Detect which cell encompasses the target text, then output its [x, y] center coordinate. 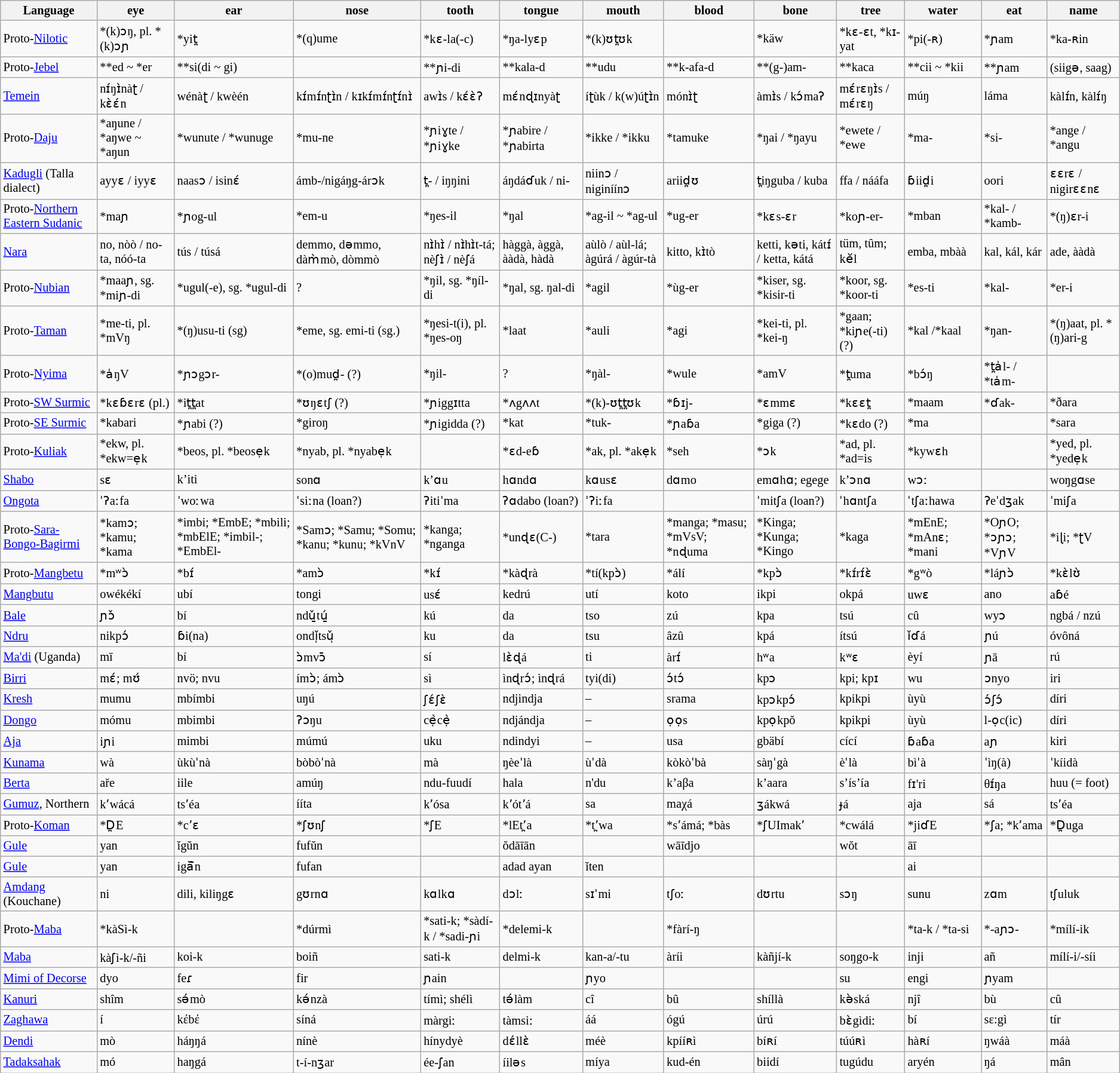
*ɔk [795, 452]
*(ŋ)aat, pl. *(ŋ)ari-g [1084, 331]
ˈmiʃa [1084, 501]
*me-ti, pl. *mVŋ [135, 331]
ée-ʃan [460, 1062]
ɓaɓa [943, 741]
í [135, 1020]
Kresh [49, 699]
sí [460, 657]
kʼwácá [135, 804]
koto [708, 594]
*ewete / *ewe [871, 138]
**ed ~ *er [135, 67]
ɲú [1014, 636]
kʷɛ [871, 657]
engi [943, 977]
íilǝs [541, 1062]
ọọs [708, 721]
ùkùˈnà [234, 762]
kə́nzà [357, 999]
shîm [135, 999]
íʈùk / k(w)úʈɪ̀n [623, 96]
*kanga; *nganga [460, 536]
ɲā [1014, 657]
ɲɔ̌ [135, 615]
Ongota [49, 501]
blood [708, 10]
sá [1014, 804]
*mban [943, 216]
ˈwoːwa [234, 501]
nɪ́ŋɪ̀nàʈ / kɛ̀ɛ́n [135, 96]
*amɔ̀ [357, 574]
kedrú [541, 594]
**k-afa-d [708, 67]
Aja [49, 741]
wyɔ [1014, 615]
ɛɛrɛ / nigirɛɛnɛ [1084, 180]
*käw [795, 38]
sə́mò [234, 999]
ɲain [460, 977]
ˈsiːna (loan?) [357, 501]
*ɲigidda (?) [460, 423]
*ŋesi-t(i), pl. *ŋes-oŋ [460, 331]
*(o)mud̪- (?) [357, 374]
*yit̪ [234, 38]
wāīdjo [708, 846]
kʼósa [460, 804]
cící [871, 741]
dʊrtu [795, 894]
*em-u [357, 216]
ɟá [871, 804]
*ɲaɓa [708, 423]
*ðara [1084, 403]
*kɪ́rɪ́ɛ̀ [871, 574]
demmo, dəmmo, dàm̀mò, dòmmò [357, 251]
cẹ̀cẹ̀ [460, 721]
aùlò / aùl-lá; àgúrá / àgúr-tà [623, 251]
óvôná [1084, 636]
Proto-Taman [49, 331]
**si(di ~ gi) [234, 67]
Proto-Kuliak [49, 452]
*bɔ́ŋ [943, 374]
igă̄n [234, 866]
*ɲam [1014, 38]
ímɔ̀; ámɔ̀ [357, 677]
àrɪ́ [708, 657]
niinɔ / niginíínɔ [623, 180]
*ag-il ~ *ag-ul [623, 216]
ano [1014, 594]
*ɛmmɛ [795, 403]
kpa [795, 615]
rú [1084, 657]
ti [623, 657]
ear [234, 10]
hɑndɑ [541, 479]
*unɖɛ(C-) [541, 536]
ɔ́ʃɔ́ [1014, 699]
tír [1084, 1020]
*ma [943, 423]
Maba [49, 957]
sɛ [135, 479]
èyí [943, 657]
ŏdāīān [541, 846]
*kal- / *kamb- [1014, 216]
ni [135, 894]
kal, kál, kár [1014, 251]
wŏt [871, 846]
k’aβa [708, 783]
kέbέ [234, 1020]
ˈmitʃa (loan?) [795, 501]
mân [1084, 1062]
*(k)ɔŋ, pl. *(k)ɔɲ [135, 38]
*kɛ-la(-c) [460, 38]
*gʷò [943, 574]
*(q)ume [357, 38]
Language [49, 10]
*tuk- [623, 423]
mílí-i/-síi [1084, 957]
Proto-Nyima [49, 374]
*ʃUImakʼ [795, 824]
*t̪uma [871, 374]
kàʃì-k/-ñi [135, 957]
síná [357, 1020]
mouth [623, 10]
water [943, 10]
Amdang (Kouchane) [49, 894]
máà [1084, 1041]
Tadaksahak [49, 1062]
*ŋai / *ŋayu [795, 138]
iri [1084, 677]
ketti, kəti, kátɪ́ / ketta, kátá [795, 251]
aɓé [1084, 594]
míya [623, 1062]
sàŋˈgà [795, 762]
tooth [460, 10]
ˈtʃaːhawa [943, 501]
*D̪uga [1084, 824]
*kei-ti, pl. *kei-ŋ [795, 331]
Birri [49, 677]
ɔnyo [1014, 677]
tüm, tûm; kè́l [871, 251]
*ʃE [460, 824]
fɪ'ri [943, 783]
sonɑ [357, 479]
fufan [357, 866]
Shabo [49, 479]
sɪˈmi [623, 894]
ɓiid̪i [943, 180]
*kɛɛt̪ [871, 403]
*sara [1084, 423]
*sʼámá; *bàs [708, 824]
*kamɔ; *kamu; *kama [135, 536]
*agil [623, 288]
ndu-fuudí [460, 783]
màrgiː [460, 1020]
*ikke / *ikku [623, 138]
mɛ́rɛŋɪ̀s / mɛ́rɛŋ [871, 96]
mó [135, 1062]
owékékí [135, 594]
aře [135, 783]
kɑlkɑ [460, 894]
*ɗak- [1014, 403]
nínè [357, 1041]
ʒákwá [795, 804]
ʔɔŋu [357, 721]
*ʃʊnʃ [357, 824]
tso [623, 615]
*er-i [1084, 288]
*cʼɛ [234, 824]
*ka-ʀin [1084, 38]
*ak, pl. *akẹk [623, 452]
usa [708, 741]
*ŋal [541, 216]
*kɛ-ɛt, *kɪ-yat [871, 38]
ai [943, 866]
Dongo [49, 721]
uku [460, 741]
*ɲɔgɔr- [234, 374]
ku [460, 636]
*kɛɓɛrɛ (pl.) [135, 403]
ŋwáà [1014, 1041]
*koor, sg. *koor-ti [871, 288]
bòbòˈnà [357, 762]
tongue [541, 10]
mɛ́; mʊ́ [135, 677]
haŋgá [234, 1062]
mómu [135, 721]
nikpɔ́ [135, 636]
*jiɗE [943, 824]
*kɪ́ [460, 574]
*ŋan- [1014, 331]
*kywɛh [943, 452]
tsú [871, 615]
srama [708, 699]
su [871, 977]
*láɲɔ̀ [1014, 574]
*t̪a̍l- / *ta̍m- [1014, 374]
kpɔ [795, 677]
Mangbutu [49, 594]
shíllà [795, 999]
tyi(di) [623, 677]
oori [1014, 180]
*nyab, pl. *nyabẹk [357, 452]
ikpi [795, 594]
sa [623, 804]
wénàʈ / kwèén [234, 96]
ade, ààdà [1084, 251]
hala [541, 783]
gʊrnɑ [357, 894]
mimbi [234, 741]
Proto-SE Surmic [49, 423]
*ɲog-ul [234, 216]
dɑmo [708, 479]
*maɲ [135, 216]
*ŋa-lyɛp [541, 38]
inji [943, 957]
Proto-Sara-Bongo-Bagirmi [49, 536]
mà [460, 762]
*kɛdo (?) [871, 423]
mumu [135, 699]
mī [135, 657]
*kpɔ̀ [795, 574]
ˈhɑntʃa [871, 501]
*maaɲ, sg. *miɲ-di [135, 288]
*maam [943, 403]
tə́làm [541, 999]
*D̪E [135, 824]
*ʃa; *kʼama [1014, 824]
ngbá / nzú [1084, 615]
*yed, pl. *yedẹk [1084, 452]
k’ɔnɑ [871, 479]
*giroŋ [357, 423]
*ŋàl- [623, 374]
amúŋ [357, 783]
Proto-Jebel [49, 67]
*Kinga; *Kunga; *Kingo [795, 536]
*ŋal, sg. ŋal-di [541, 288]
ˈìŋ(à) [1014, 762]
ɲyo [623, 977]
*mu-ne [357, 138]
*delemi-k [541, 928]
zú [708, 615]
*ŋes-il [460, 216]
nvö; nvu [234, 677]
*kàɖrà [541, 574]
ndǔ̱tú̱ [357, 615]
háŋŋá [234, 1041]
áá [623, 1020]
ǐɗá [943, 636]
ĭten [623, 866]
tugúdu [871, 1062]
*ʌgʌʌt [541, 403]
*kiser, sg. *kisir-ti [795, 288]
*ɲiɣte / *ɲiɣke [460, 138]
*ange / *angu [1084, 138]
Proto-Northern Eastern Sudanic [49, 216]
*amV [795, 374]
*kɛs-ɛr [795, 216]
*iɭi; *ʈV [1084, 536]
sì [460, 677]
sɔŋ [871, 894]
Proto-Koman [49, 824]
dɛ́llɛ̀ [541, 1041]
sunu [943, 894]
áŋdáɗuk / ni- [541, 180]
Kunama [49, 762]
âzû [708, 636]
*auli [623, 331]
kan-a/-tu [623, 957]
aryén [943, 1062]
túúʀì [871, 1041]
kʼótʼá [541, 804]
ndjindja [541, 699]
fufŭn [357, 846]
*álí [708, 574]
ŋèeˈlà [541, 762]
*ɲiggɪtta [460, 403]
añ [1014, 957]
boiñ [357, 957]
*bɪ́ [234, 574]
wɔː [943, 479]
biidí [795, 1062]
*ad, pl. *ad=is [871, 452]
**ɲi-di [460, 67]
*ŋil, sg. *ŋíl-di [460, 288]
sε:gì [1014, 1020]
*ɲabire / *ɲabirta [541, 138]
Mimi of Decorse [49, 977]
**(g-)am- [795, 67]
*(ŋ)usu-ti (sg) [234, 331]
tʃoː [708, 894]
*it̪t̪at [234, 403]
*kaga [871, 536]
*mílí-ik [1084, 928]
ndindyi [541, 741]
*fàrí-ŋ [708, 928]
uwɛ [943, 594]
*seh [708, 452]
*beos, pl. *beosẹk [234, 452]
*manga; *masu; *mVsV; *nɖuma [708, 536]
l-ọc(ic) [1014, 721]
nose [357, 10]
ííta [357, 804]
ùˈdà [623, 762]
ĭgŭn [234, 846]
*ekw, pl. *ekw=ẹk [135, 452]
mɛ́nɖɪnyàʈ [541, 96]
*(ŋ)ɛr-i [1084, 216]
tsu [623, 636]
*Samɔ; *Samu; *Somu; *kanu; *kunu; *kVnV [357, 536]
Temein [49, 96]
t̪iŋguba / kuba [795, 180]
ˈʔaːfa [135, 501]
kòkòˈbà [708, 762]
ɓi(na) [234, 636]
*wule [708, 374]
*lEtʼ̪a [541, 824]
eye [135, 10]
n'du [623, 783]
*ugul(-e), sg. *ugul-di [234, 288]
woŋgɑse [1084, 479]
bɛ̀gìdiː [871, 1020]
mónɪ̀ʈ [708, 96]
θɪ́ŋa [1014, 783]
*giga (?) [795, 423]
múŋ [943, 96]
njî [943, 999]
*es-ti [943, 288]
*tara [623, 536]
*kàSì-k [135, 928]
Nara [49, 251]
fir [357, 977]
bíʀí [795, 1041]
bû [708, 999]
Zaghawa [49, 1020]
*OɲO; *ɔɲɔ; *VɲV [1014, 536]
bìˈà [943, 762]
*si- [1014, 138]
k’ɑu [460, 479]
iile [234, 783]
*ug-er [708, 216]
kpɔkpɔ́ [795, 699]
huu (= foot) [1084, 783]
*mʷɔ̀ [135, 574]
ʔitiˈma [460, 501]
tongi [357, 594]
ˈkíidà [1084, 762]
kàlɪ́n, kàlɪ́ŋ [1084, 96]
*ŋil- [460, 374]
soŋgo-k [871, 957]
tímì; shélì [460, 999]
Ma'di (Uganda) [49, 657]
*ɛd-eɓ [541, 452]
*(k)ʊt̪ʊk [623, 38]
okpá [871, 594]
*gaan; *kiɲe(-ti) (?) [871, 331]
*tʼ̪wa [623, 824]
kpi; kpɪ [871, 677]
Ndru [49, 636]
dili, kiliŋgɛ [234, 894]
kpííʀì [708, 1041]
láma [1014, 96]
*a̍ŋV [135, 374]
ʔeˈdʒak [1014, 501]
lɛ̀ɖá [541, 657]
Proto-Nubian [49, 288]
ʃɛ́ʃɛ̀ [460, 699]
*ɓɪj- [708, 403]
gbäbí [795, 741]
*pi(-ʀ) [943, 38]
*tí(kpɔ̀) [623, 574]
hàggà, àggà, ààdà, hàdà [541, 251]
emba, mbàà [943, 251]
koi-k [234, 957]
*ɲabi (?) [234, 423]
hàʀí [943, 1041]
mò [135, 1041]
mbímbi [234, 699]
feɾ [234, 977]
aja [943, 804]
mbimbi [234, 721]
wu [943, 677]
Berta [49, 783]
Proto-SW Surmic [49, 403]
*(k)-ʊt̪t̪ʊk [623, 403]
*-aɲɔ- [1014, 928]
Bale [49, 615]
ɔ̀mvɔ̄ [357, 657]
s’ís’ía [871, 783]
**cii ~ *kii [943, 67]
ubí [234, 594]
*eme, sg. emi-ti (sg.) [357, 331]
maχá [708, 804]
**ɲam [1014, 67]
ìnɖrɔ́; ìnɖrá [541, 677]
hínydyè [460, 1041]
Kanuri [49, 999]
k’iti [234, 479]
ˈʔiːfa [623, 501]
uŋú [357, 699]
*ma- [943, 138]
Proto-Daju [49, 138]
tree [871, 10]
Proto-Maba [49, 928]
*laat [541, 331]
sati-k [460, 957]
ŋá [1014, 1062]
nɪ̀hɪ̀ / nɪ̀hɪ̀t-tá; nèʃɪ̀ / nèʃá [460, 251]
utí [623, 594]
ɲyam [1014, 977]
*imbi; *EmbE; *mbili; *mbElE; *imbil-; *EmbEl- [234, 536]
cî [623, 999]
*agi [708, 331]
bone [795, 10]
múmú [357, 741]
bù [1014, 999]
kud-én [708, 1062]
Proto-Nilotic [49, 38]
kú [460, 615]
dɔlː [541, 894]
*kabari [135, 423]
(siigə, saag) [1084, 67]
no, nòò / no-ta, nóó-ta [135, 251]
naasɔ / isinɛ́ [234, 180]
*tamuke [708, 138]
**udu [623, 67]
*cwálá [871, 824]
kɑusɛ [623, 479]
usɛ́ [460, 594]
àmɪ̀s / kɔ́maʔ [795, 96]
*ùg-er [708, 288]
*mEnE; *mAnɛ; *mani [943, 536]
ffa / nááfa [871, 180]
awɪ̀s / kɛ́ɛ̀ʔ [460, 96]
*sati-k; *sàdí-k / *sadi-ɲi [460, 928]
*koɲ-er- [871, 216]
ítsú [871, 636]
kə̀ská [871, 999]
tàmsiː [541, 1020]
emɑhɑ; egege [795, 479]
ógú [708, 1020]
k’aara [795, 783]
kitto, kɪ̀tò [708, 251]
*aŋune / *aŋwe ~ *aŋun [135, 138]
*wunute / *wunuge [234, 138]
āī [943, 846]
*kat [541, 423]
ʔɑdabo (loan?) [541, 501]
ndjándja [541, 721]
**kaca [871, 67]
iɲi [135, 741]
*kal /*kaal [943, 331]
delmi-k [541, 957]
dyo [135, 977]
*ta-k / *ta-si [943, 928]
*kɛ̀lʊ̀ [1084, 574]
èˈlà [871, 762]
Proto-Mangbetu [49, 574]
ámb-/nigáŋg-árɔk [357, 180]
ɔ́tɔ́ [708, 677]
*kal- [1014, 288]
zɑm [1014, 894]
àríi [708, 957]
ariid̪ʊ [708, 180]
Kadugli (Talla dialect) [49, 180]
úrú [795, 1020]
wà [135, 762]
méè [623, 1041]
t-í-nʒar [357, 1062]
*ʊŋɛtʃ (?) [357, 403]
tʃuluk [1084, 894]
kàñjí-k [795, 957]
tús / túsá [234, 251]
*dúrmì [357, 928]
adad ayan [541, 866]
t̪- / iŋŋini [460, 180]
aɲ [1014, 741]
**kala-d [541, 67]
ayyɛ / iyyɛ [135, 180]
kɪ́mɪ́nʈɪ̀n / kɪkɪ́mɪ́nʈɪ́nɪ̀ [357, 96]
hʷa [795, 657]
eat [1014, 10]
kiri [1084, 741]
name [1084, 10]
Dendi [49, 1041]
kpọkpŏ [795, 721]
Gumuz, Northern [49, 804]
kpá [795, 636]
ondǐ̹tsǔ̹ [357, 636]
